Search for the cell housing the specified text and yield its (X, Y) center coordinate. 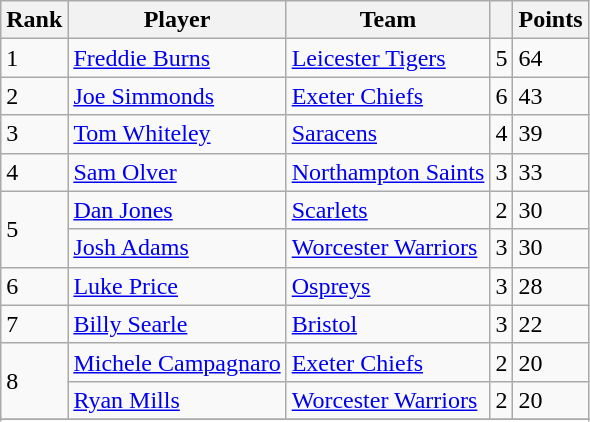
Billy Searle (177, 324)
Freddie Burns (177, 58)
39 (550, 134)
Bristol (388, 324)
Ospreys (388, 286)
Saracens (388, 134)
28 (550, 286)
Joe Simmonds (177, 96)
Team (388, 20)
7 (34, 324)
Sam Olver (177, 172)
43 (550, 96)
Ryan Mills (177, 400)
Scarlets (388, 210)
8 (34, 381)
Leicester Tigers (388, 58)
Josh Adams (177, 248)
Michele Campagnaro (177, 362)
Points (550, 20)
Tom Whiteley (177, 134)
Rank (34, 20)
33 (550, 172)
Northampton Saints (388, 172)
64 (550, 58)
Dan Jones (177, 210)
Luke Price (177, 286)
1 (34, 58)
Player (177, 20)
22 (550, 324)
